Locate the cell with the specified text and output its [X, Y] center coordinate. 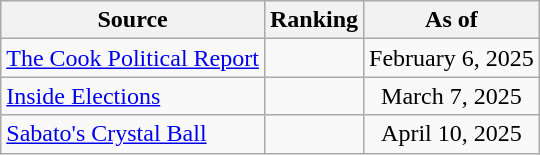
Sabato's Crystal Ball [133, 134]
Source [133, 20]
March 7, 2025 [452, 96]
April 10, 2025 [452, 134]
February 6, 2025 [452, 58]
The Cook Political Report [133, 58]
As of [452, 20]
Ranking [314, 20]
Inside Elections [133, 96]
